Provide the (X, Y) coordinate of the cell's center where the given text is located.  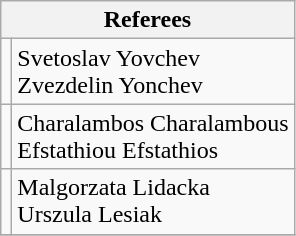
Malgorzata LidackaUrszula Lesiak (153, 202)
Referees (148, 20)
Charalambos CharalambousEfstathiou Efstathios (153, 136)
Svetoslav YovchevZvezdelin Yonchev (153, 72)
